Return the (X, Y) coordinate for the center point of the cell that contains the specified text.  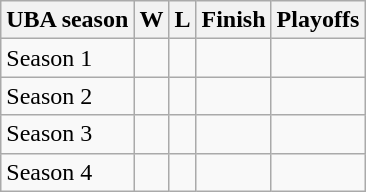
Season 3 (68, 134)
Finish (234, 20)
W (152, 20)
Season 2 (68, 96)
Playoffs (318, 20)
Season 4 (68, 172)
L (182, 20)
UBA season (68, 20)
Season 1 (68, 58)
